Detect which cell encompasses the target text, then output its [X, Y] center coordinate. 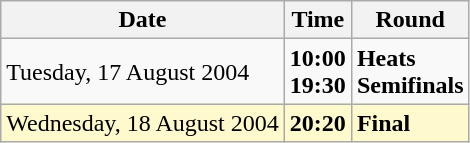
Date [143, 20]
Round [410, 20]
Wednesday, 18 August 2004 [143, 123]
10:0019:30 [318, 72]
Tuesday, 17 August 2004 [143, 72]
Time [318, 20]
Final [410, 123]
HeatsSemifinals [410, 72]
20:20 [318, 123]
